From the cell containing the given text, extract its center point as [X, Y] coordinate. 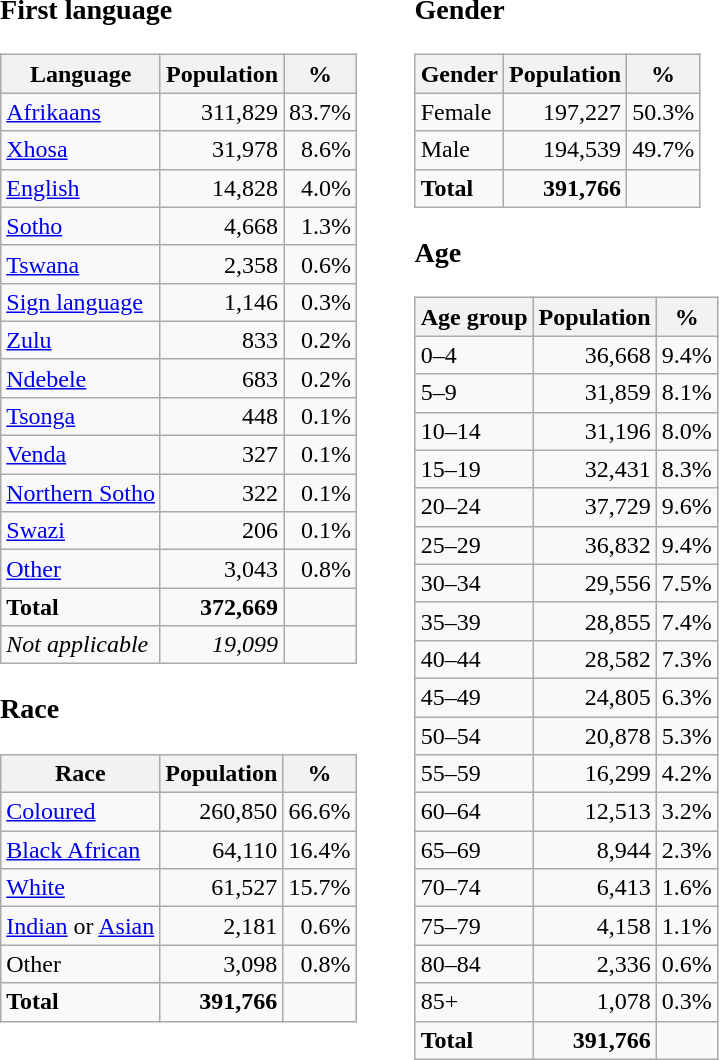
1,146 [222, 302]
10–14 [474, 431]
Venda [81, 455]
14,828 [222, 188]
8.1% [686, 393]
20–24 [474, 507]
Female [459, 112]
1,078 [594, 1002]
4.2% [686, 774]
Black African [80, 850]
49.7% [664, 150]
83.7% [320, 112]
5–9 [474, 393]
Northern Sotho [81, 493]
3.2% [686, 812]
40–44 [474, 659]
85+ [474, 1002]
36,832 [594, 545]
28,582 [594, 659]
31,196 [594, 431]
3,098 [222, 964]
Gender [459, 74]
197,227 [566, 112]
31,978 [222, 150]
70–74 [474, 888]
683 [222, 378]
Age group [474, 317]
50.3% [664, 112]
Sign language [81, 302]
55–59 [474, 774]
2.3% [686, 850]
60–64 [474, 812]
7.3% [686, 659]
1.1% [686, 926]
2,358 [222, 264]
4,668 [222, 226]
20,878 [594, 735]
Sotho [81, 226]
1.6% [686, 888]
Male [459, 150]
English [81, 188]
Indian or Asian [80, 926]
1.3% [320, 226]
19,099 [222, 645]
2,336 [594, 964]
8.3% [686, 469]
6,413 [594, 888]
4.0% [320, 188]
32,431 [594, 469]
64,110 [222, 850]
Afrikaans [81, 112]
833 [222, 340]
15–19 [474, 469]
15.7% [320, 888]
260,850 [222, 812]
31,859 [594, 393]
37,729 [594, 507]
8.6% [320, 150]
7.4% [686, 621]
372,669 [222, 607]
8.0% [686, 431]
9.6% [686, 507]
75–79 [474, 926]
5.3% [686, 735]
Ndebele [81, 378]
36,668 [594, 355]
29,556 [594, 583]
Swazi [81, 531]
65–69 [474, 850]
7.5% [686, 583]
Language [81, 74]
322 [222, 493]
4,158 [594, 926]
2,181 [222, 926]
16,299 [594, 774]
Coloured [80, 812]
311,829 [222, 112]
30–34 [474, 583]
Not applicable [81, 645]
24,805 [594, 697]
3,043 [222, 569]
327 [222, 455]
8,944 [594, 850]
61,527 [222, 888]
Zulu [81, 340]
448 [222, 416]
35–39 [474, 621]
28,855 [594, 621]
12,513 [594, 812]
Race [80, 774]
Tsonga [81, 416]
6.3% [686, 697]
66.6% [320, 812]
White [80, 888]
0–4 [474, 355]
45–49 [474, 697]
194,539 [566, 150]
Tswana [81, 264]
80–84 [474, 964]
16.4% [320, 850]
25–29 [474, 545]
50–54 [474, 735]
Xhosa [81, 150]
206 [222, 531]
